Locate the cell with the specified text and output its (x, y) center coordinate. 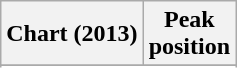
Peakposition (189, 34)
Chart (2013) (72, 34)
